Extract the (X, Y) coordinate from the center of the cell holding the provided text.  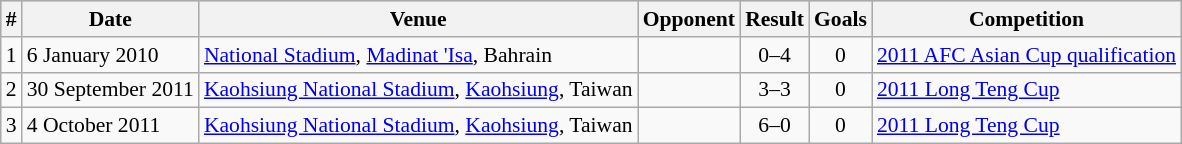
0–4 (774, 55)
Goals (840, 19)
# (12, 19)
3 (12, 126)
Opponent (690, 19)
30 September 2011 (110, 90)
2011 AFC Asian Cup qualification (1026, 55)
Date (110, 19)
2 (12, 90)
National Stadium, Madinat 'Isa, Bahrain (418, 55)
6–0 (774, 126)
Result (774, 19)
6 January 2010 (110, 55)
1 (12, 55)
4 October 2011 (110, 126)
Venue (418, 19)
3–3 (774, 90)
Competition (1026, 19)
